Pinpoint the cell where the given text exists, returning its [X, Y] midpoint coordinate. 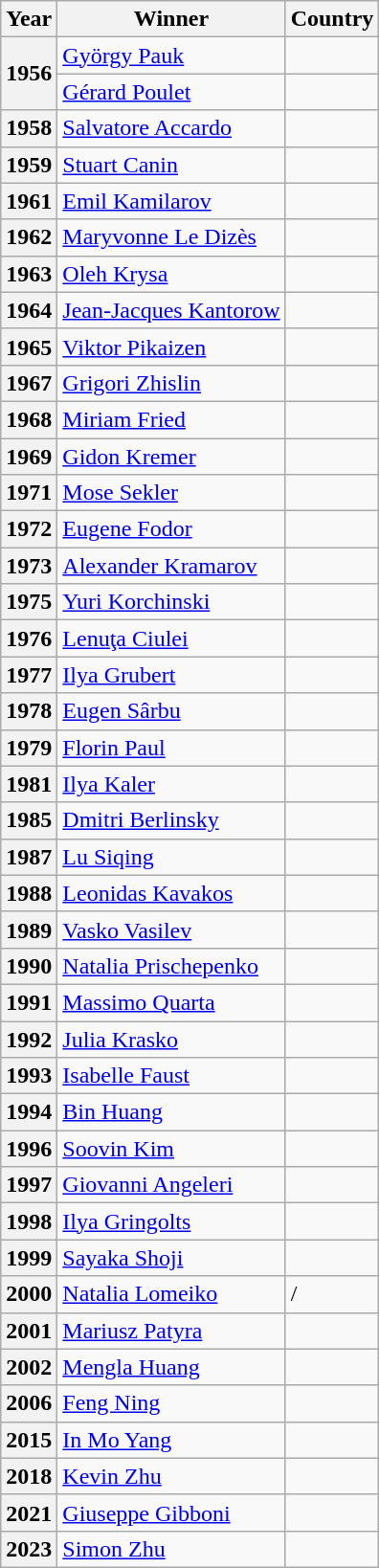
1973 [29, 566]
1993 [29, 1076]
1988 [29, 893]
Winner [171, 19]
2018 [29, 1476]
1971 [29, 493]
Stuart Canin [171, 165]
1962 [29, 237]
Natalia Prischepenko [171, 966]
Natalia Lomeiko [171, 1294]
In Mo Yang [171, 1440]
2015 [29, 1440]
1956 [29, 74]
1987 [29, 857]
1968 [29, 419]
Mariusz Patyra [171, 1331]
Gérard Poulet [171, 92]
Soovin Kim [171, 1149]
Gidon Kremer [171, 457]
1967 [29, 383]
1994 [29, 1112]
Feng Ning [171, 1403]
1961 [29, 201]
1981 [29, 784]
Viktor Pikaizen [171, 347]
György Pauk [171, 56]
Yuri Korchinski [171, 602]
1999 [29, 1258]
1969 [29, 457]
Eugene Fodor [171, 529]
1975 [29, 602]
Giovanni Angeleri [171, 1185]
Ilya Grubert [171, 675]
2006 [29, 1403]
Ilya Kaler [171, 784]
1965 [29, 347]
Mose Sekler [171, 493]
Massimo Quarta [171, 1002]
Simon Zhu [171, 1549]
Jean-Jacques Kantorow [171, 310]
Bin Huang [171, 1112]
1959 [29, 165]
1985 [29, 820]
1990 [29, 966]
Eugen Sârbu [171, 711]
Kevin Zhu [171, 1476]
1963 [29, 274]
1979 [29, 748]
Lenuţa Ciulei [171, 638]
Alexander Kramarov [171, 566]
1992 [29, 1039]
Ilya Gringolts [171, 1221]
Salvatore Accardo [171, 128]
Lu Siqing [171, 857]
Year [29, 19]
Julia Krasko [171, 1039]
Oleh Krysa [171, 274]
1964 [29, 310]
1997 [29, 1185]
1977 [29, 675]
2001 [29, 1331]
Miriam Fried [171, 419]
1998 [29, 1221]
Country [332, 19]
/ [332, 1294]
Giuseppe Gibboni [171, 1512]
1978 [29, 711]
Dmitri Berlinsky [171, 820]
2023 [29, 1549]
1958 [29, 128]
Leonidas Kavakos [171, 893]
1976 [29, 638]
Sayaka Shoji [171, 1258]
2021 [29, 1512]
2000 [29, 1294]
Grigori Zhislin [171, 383]
1996 [29, 1149]
Mengla Huang [171, 1367]
1972 [29, 529]
Emil Kamilarov [171, 201]
Maryvonne Le Dizès [171, 237]
Vasko Vasilev [171, 930]
2002 [29, 1367]
1991 [29, 1002]
1989 [29, 930]
Florin Paul [171, 748]
Isabelle Faust [171, 1076]
